From the cell containing the given text, extract its center point as [x, y] coordinate. 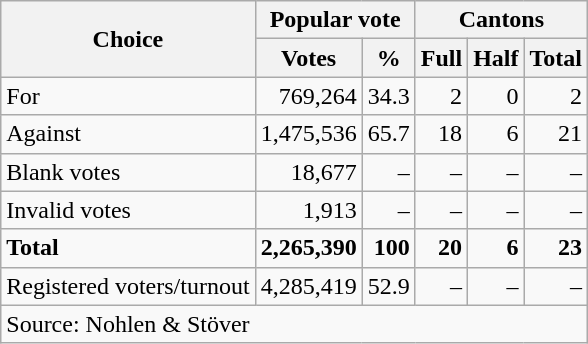
Half [496, 58]
21 [556, 134]
Popular vote [335, 20]
23 [556, 248]
100 [388, 248]
Cantons [501, 20]
0 [496, 96]
65.7 [388, 134]
4,285,419 [308, 286]
Against [128, 134]
% [388, 58]
34.3 [388, 96]
Choice [128, 39]
Blank votes [128, 172]
Full [441, 58]
20 [441, 248]
1,913 [308, 210]
Source: Nohlen & Stöver [294, 324]
18 [441, 134]
Invalid votes [128, 210]
18,677 [308, 172]
Registered voters/turnout [128, 286]
For [128, 96]
769,264 [308, 96]
1,475,536 [308, 134]
Votes [308, 58]
2,265,390 [308, 248]
52.9 [388, 286]
